From the cell containing the given text, extract its center point as [X, Y] coordinate. 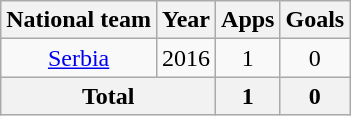
Total [108, 96]
Goals [315, 20]
Apps [248, 20]
Year [186, 20]
National team [79, 20]
2016 [186, 58]
Serbia [79, 58]
